Scan for the cell matching the given text and deliver its (X, Y) coordinate at center. 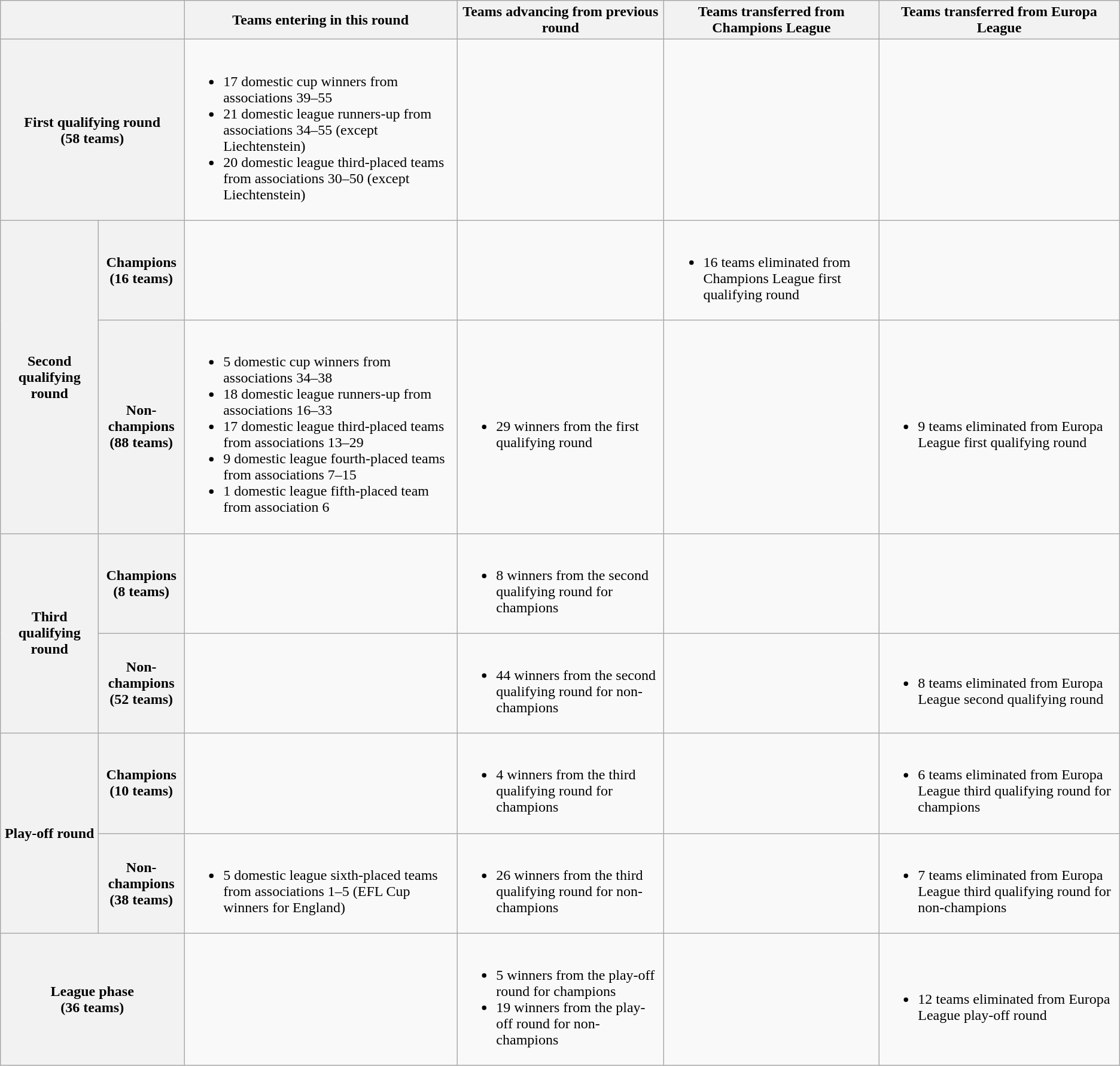
5 domestic league sixth-placed teams from associations 1–5 (EFL Cup winners for England) (321, 883)
League phase(36 teams) (92, 1000)
29 winners from the first qualifying round (561, 427)
Second qualifying round (50, 377)
Teams transferred from Champions League (772, 20)
Non-champions(88 teams) (141, 427)
9 teams eliminated from Europa League first qualifying round (999, 427)
Champions(16 teams) (141, 271)
Champions(8 teams) (141, 583)
Non-champions(38 teams) (141, 883)
8 winners from the second qualifying round for champions (561, 583)
6 teams eliminated from Europa League third qualifying round for champions (999, 783)
Non-champions(52 teams) (141, 684)
5 winners from the play-off round for champions19 winners from the play-off round for non-champions (561, 1000)
Third qualifying round (50, 633)
Teams transferred from Europa League (999, 20)
Teams advancing from previous round (561, 20)
4 winners from the third qualifying round for champions (561, 783)
Teams entering in this round (321, 20)
26 winners from the third qualifying round for non-champions (561, 883)
First qualifying round(58 teams) (92, 130)
Champions(10 teams) (141, 783)
44 winners from the second qualifying round for non-champions (561, 684)
12 teams eliminated from Europa League play-off round (999, 1000)
Play-off round (50, 833)
7 teams eliminated from Europa League third qualifying round for non-champions (999, 883)
8 teams eliminated from Europa League second qualifying round (999, 684)
16 teams eliminated from Champions League first qualifying round (772, 271)
